Provide the [X, Y] coordinate of the cell's center where the given text is located.  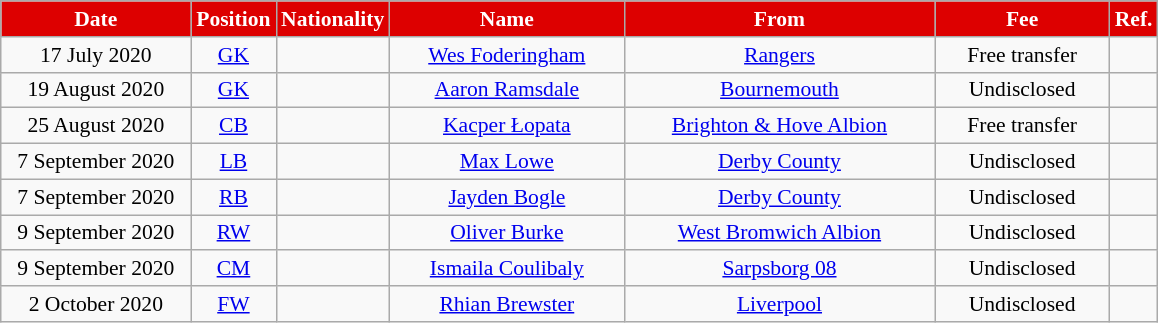
Rhian Brewster [506, 304]
Max Lowe [506, 162]
Ref. [1134, 19]
Sarpsborg 08 [779, 269]
Kacper Łopata [506, 126]
Wes Foderingham [506, 55]
Date [96, 19]
West Bromwich Albion [779, 233]
Oliver Burke [506, 233]
17 July 2020 [96, 55]
Brighton & Hove Albion [779, 126]
Position [234, 19]
19 August 2020 [96, 90]
Name [506, 19]
Liverpool [779, 304]
RW [234, 233]
Rangers [779, 55]
Nationality [332, 19]
Bournemouth [779, 90]
CM [234, 269]
LB [234, 162]
Fee [1022, 19]
CB [234, 126]
Aaron Ramsdale [506, 90]
Jayden Bogle [506, 197]
RB [234, 197]
FW [234, 304]
25 August 2020 [96, 126]
2 October 2020 [96, 304]
Ismaila Coulibaly [506, 269]
From [779, 19]
